From the cell containing the given text, extract its center point as (X, Y) coordinate. 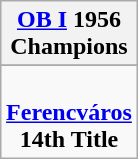
OB I 1956Champions (70, 34)
Ferencváros14th Title (70, 112)
